Identify which cell holds the provided text, then report its [X, Y] central coordinate. 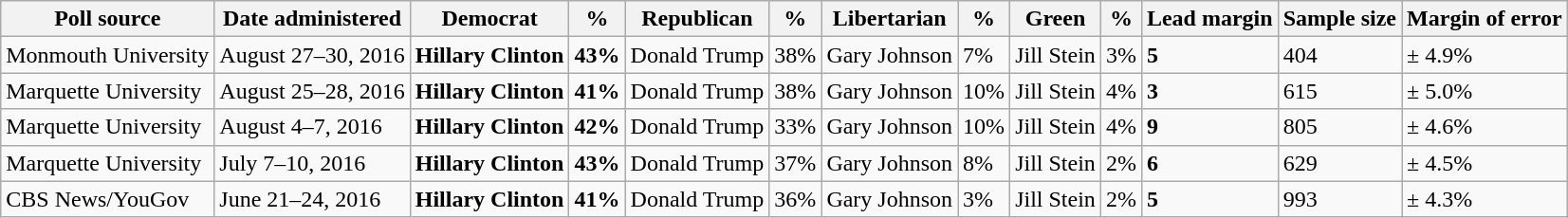
42% [598, 127]
9 [1209, 127]
± 4.3% [1485, 199]
3 [1209, 91]
Democrat [489, 19]
August 27–30, 2016 [312, 55]
8% [985, 163]
± 4.9% [1485, 55]
805 [1339, 127]
June 21–24, 2016 [312, 199]
Republican [697, 19]
Margin of error [1485, 19]
Poll source [108, 19]
August 4–7, 2016 [312, 127]
993 [1339, 199]
6 [1209, 163]
± 4.6% [1485, 127]
7% [985, 55]
Monmouth University [108, 55]
629 [1339, 163]
July 7–10, 2016 [312, 163]
615 [1339, 91]
Green [1056, 19]
CBS News/YouGov [108, 199]
37% [795, 163]
33% [795, 127]
Libertarian [890, 19]
Lead margin [1209, 19]
36% [795, 199]
± 4.5% [1485, 163]
August 25–28, 2016 [312, 91]
Sample size [1339, 19]
± 5.0% [1485, 91]
404 [1339, 55]
Date administered [312, 19]
